Search for the cell housing the specified text and yield its [X, Y] center coordinate. 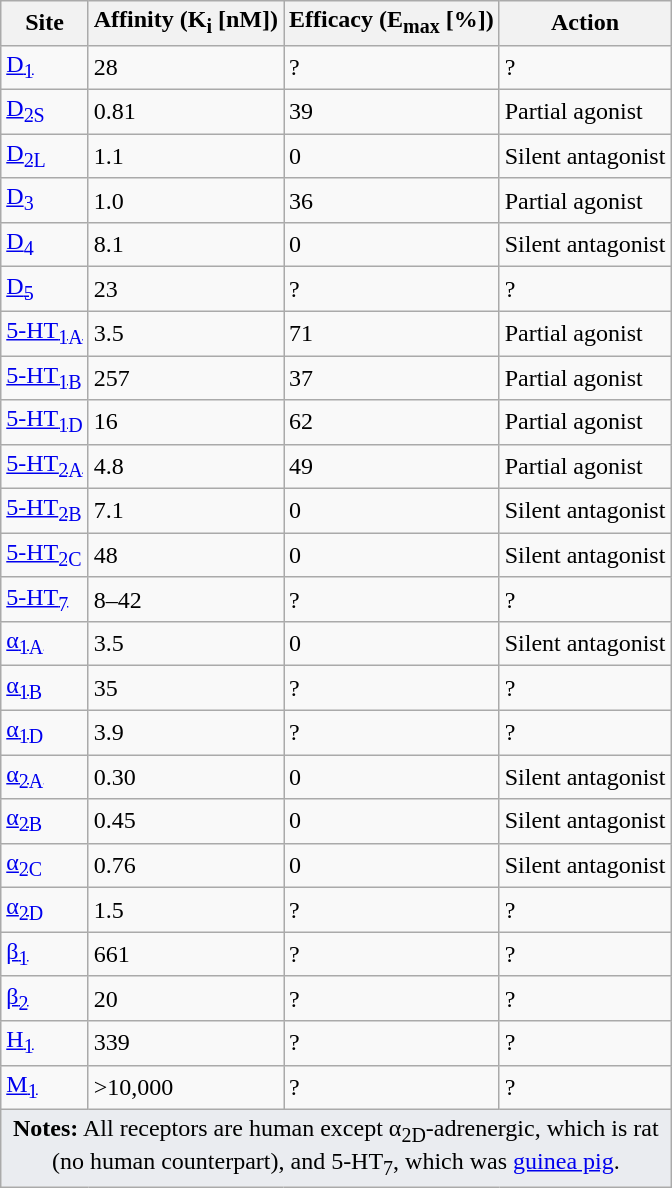
α1B [44, 688]
661 [186, 954]
5-HT2C [44, 555]
5-HT1B [44, 378]
8.1 [186, 244]
Site [44, 23]
α1A [44, 644]
48 [186, 555]
39 [392, 111]
D1 [44, 67]
D4 [44, 244]
3.9 [186, 732]
β1 [44, 954]
36 [392, 200]
M1 [44, 1087]
Efficacy (Emax [%]) [392, 23]
28 [186, 67]
D5 [44, 289]
>10,000 [186, 1087]
4.8 [186, 466]
Notes: All receptors are human except α2D-adrenergic, which is rat (no human counterpart), and 5-HT7, which was guinea pig. [336, 1148]
71 [392, 333]
D2S [44, 111]
16 [186, 422]
5-HT2A [44, 466]
α2C [44, 865]
7.1 [186, 511]
1.0 [186, 200]
α1D [44, 732]
Affinity (Ki [nM]) [186, 23]
0.81 [186, 111]
23 [186, 289]
5-HT1A [44, 333]
0.30 [186, 777]
D3 [44, 200]
8–42 [186, 599]
5-HT7 [44, 599]
D2L [44, 156]
49 [392, 466]
0.76 [186, 865]
0.45 [186, 821]
α2A [44, 777]
Action [585, 23]
5-HT1D [44, 422]
α2D [44, 910]
H1 [44, 1043]
1.1 [186, 156]
20 [186, 998]
62 [392, 422]
1.5 [186, 910]
257 [186, 378]
37 [392, 378]
339 [186, 1043]
α2B [44, 821]
β2 [44, 998]
5-HT2B [44, 511]
35 [186, 688]
